Provide the [X, Y] coordinate of the cell's center where the given text is located.  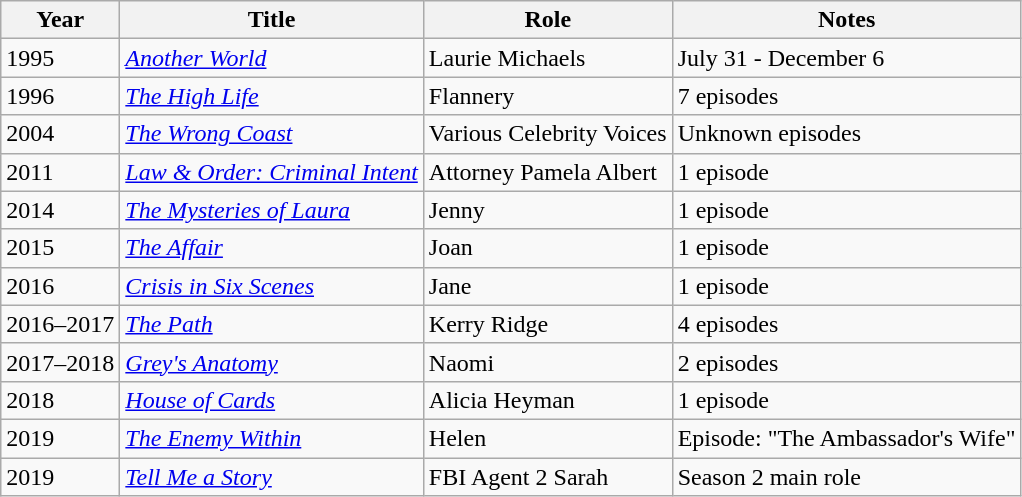
2016–2017 [60, 324]
Joan [548, 248]
4 episodes [846, 324]
2004 [60, 134]
Jenny [548, 210]
Jane [548, 286]
Season 2 main role [846, 477]
Role [548, 20]
Alicia Heyman [548, 400]
July 31 - December 6 [846, 58]
Notes [846, 20]
Kerry Ridge [548, 324]
1995 [60, 58]
Laurie Michaels [548, 58]
The Wrong Coast [272, 134]
Episode: "The Ambassador's Wife" [846, 438]
2011 [60, 172]
The Enemy Within [272, 438]
Tell Me a Story [272, 477]
Crisis in Six Scenes [272, 286]
Flannery [548, 96]
House of Cards [272, 400]
Another World [272, 58]
2018 [60, 400]
The High Life [272, 96]
Year [60, 20]
Grey's Anatomy [272, 362]
2017–2018 [60, 362]
Various Celebrity Voices [548, 134]
2015 [60, 248]
Attorney Pamela Albert [548, 172]
2 episodes [846, 362]
The Affair [272, 248]
Title [272, 20]
The Path [272, 324]
2016 [60, 286]
The Mysteries of Laura [272, 210]
Law & Order: Criminal Intent [272, 172]
2014 [60, 210]
7 episodes [846, 96]
1996 [60, 96]
Unknown episodes [846, 134]
Helen [548, 438]
FBI Agent 2 Sarah [548, 477]
Naomi [548, 362]
